Return (X, Y) of the center of cell containing provided text 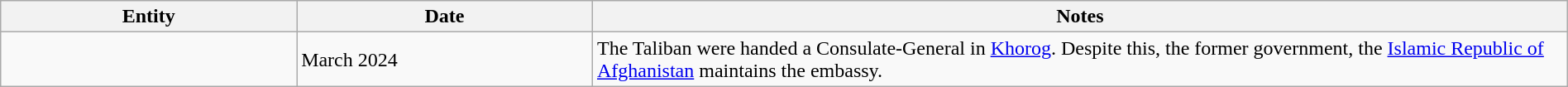
Notes (1080, 17)
Entity (149, 17)
Date (445, 17)
March 2024 (445, 60)
